From the cell containing the given text, extract its center point as (x, y) coordinate. 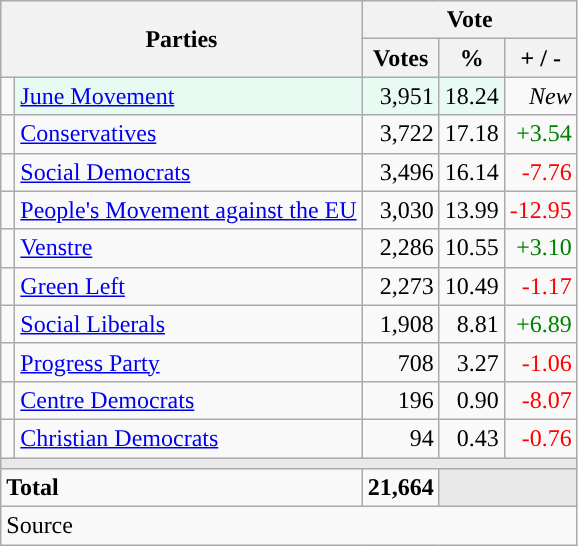
1,908 (400, 324)
16.14 (472, 172)
3.27 (472, 362)
21,664 (400, 488)
708 (400, 362)
18.24 (472, 96)
June Movement (188, 96)
196 (400, 400)
3,951 (400, 96)
Centre Democrats (188, 400)
2,286 (400, 248)
Vote (470, 20)
10.49 (472, 286)
Total (182, 488)
+3.54 (540, 134)
% (472, 58)
-7.76 (540, 172)
0.90 (472, 400)
+6.89 (540, 324)
Votes (400, 58)
94 (400, 438)
0.43 (472, 438)
17.18 (472, 134)
3,722 (400, 134)
10.55 (472, 248)
13.99 (472, 210)
Green Left (188, 286)
-1.06 (540, 362)
People's Movement against the EU (188, 210)
Source (290, 526)
Christian Democrats (188, 438)
+3.10 (540, 248)
8.81 (472, 324)
Venstre (188, 248)
2,273 (400, 286)
-0.76 (540, 438)
Progress Party (188, 362)
Conservatives (188, 134)
-8.07 (540, 400)
-1.17 (540, 286)
3,496 (400, 172)
Parties (182, 39)
+ / - (540, 58)
-12.95 (540, 210)
Social Democrats (188, 172)
3,030 (400, 210)
New (540, 96)
Social Liberals (188, 324)
